Search for the cell housing the specified text and yield its [X, Y] center coordinate. 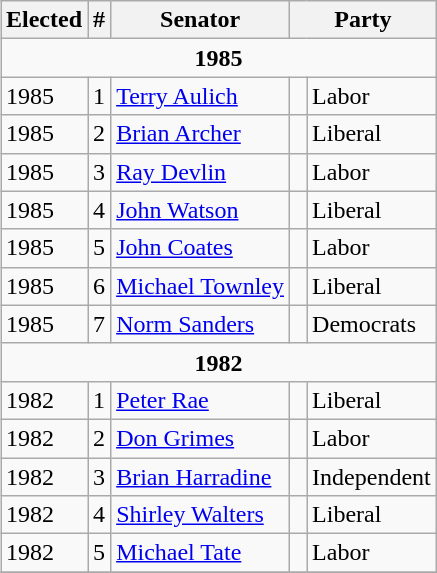
Ray Devlin [200, 172]
Peter Rae [200, 400]
# [100, 20]
Senator [200, 20]
Elected [44, 20]
Terry Aulich [200, 96]
Independent [372, 477]
Don Grimes [200, 438]
Shirley Walters [200, 515]
7 [100, 324]
Michael Tate [200, 553]
Norm Sanders [200, 324]
Brian Archer [200, 134]
6 [100, 286]
Michael Townley [200, 286]
Brian Harradine [200, 477]
John Watson [200, 210]
Party [364, 20]
Democrats [372, 324]
John Coates [200, 248]
